Extract the [x, y] coordinate from the center of the cell holding the provided text.  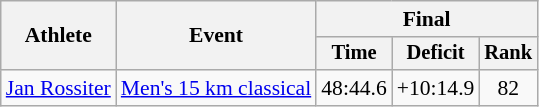
+10:14.9 [436, 88]
Men's 15 km classical [216, 88]
Deficit [436, 54]
Final [426, 19]
Athlete [58, 36]
Time [354, 54]
Jan Rossiter [58, 88]
Event [216, 36]
Rank [508, 54]
82 [508, 88]
48:44.6 [354, 88]
